Find where the given text appears and provide that cell's center as (x, y) coordinate. 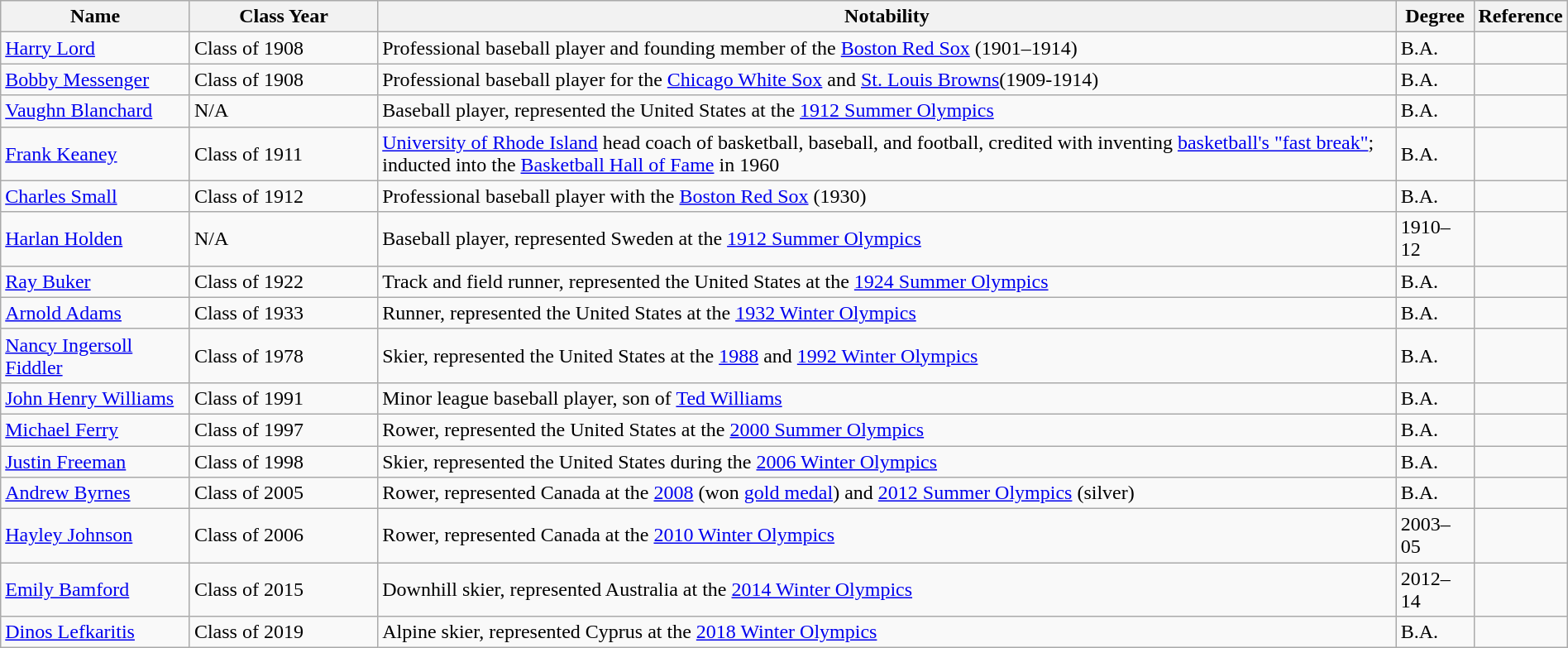
Track and field runner, represented the United States at the 1924 Summer Olympics (887, 281)
Rower, represented Canada at the 2008 (won gold medal) and 2012 Summer Olympics (silver) (887, 493)
Justin Freeman (96, 461)
Class of 1997 (283, 430)
Notability (887, 17)
Class of 2006 (283, 536)
Class of 1933 (283, 313)
Downhill skier, represented Australia at the 2014 Winter Olympics (887, 589)
Baseball player, represented Sweden at the 1912 Summer Olympics (887, 238)
2003–05 (1435, 536)
Skier, represented the United States at the 1988 and 1992 Winter Olympics (887, 356)
Ray Buker (96, 281)
Class of 1922 (283, 281)
1910–12 (1435, 238)
Degree (1435, 17)
Nancy Ingersoll Fiddler (96, 356)
Name (96, 17)
Hayley Johnson (96, 536)
Andrew Byrnes (96, 493)
Vaughn Blanchard (96, 111)
Class of 1991 (283, 398)
Rower, represented Canada at the 2010 Winter Olympics (887, 536)
John Henry Williams (96, 398)
Michael Ferry (96, 430)
Class of 1998 (283, 461)
Class of 1911 (283, 154)
Alpine skier, represented Cyprus at the 2018 Winter Olympics (887, 632)
Skier, represented the United States during the 2006 Winter Olympics (887, 461)
Class of 1978 (283, 356)
Runner, represented the United States at the 1932 Winter Olympics (887, 313)
Harlan Holden (96, 238)
Harry Lord (96, 48)
Class of 2019 (283, 632)
Arnold Adams (96, 313)
Professional baseball player for the Chicago White Sox and St. Louis Browns(1909-1914) (887, 79)
Bobby Messenger (96, 79)
Class of 1912 (283, 196)
Professional baseball player with the Boston Red Sox (1930) (887, 196)
Emily Bamford (96, 589)
Class of 2015 (283, 589)
Minor league baseball player, son of Ted Williams (887, 398)
Reference (1520, 17)
Class of 2005 (283, 493)
Frank Keaney (96, 154)
Professional baseball player and founding member of the Boston Red Sox (1901–1914) (887, 48)
Dinos Lefkaritis (96, 632)
Baseball player, represented the United States at the 1912 Summer Olympics (887, 111)
Rower, represented the United States at the 2000 Summer Olympics (887, 430)
Charles Small (96, 196)
2012–14 (1435, 589)
Class Year (283, 17)
